Provide the [x, y] coordinate of the cell's center where the given text is located.  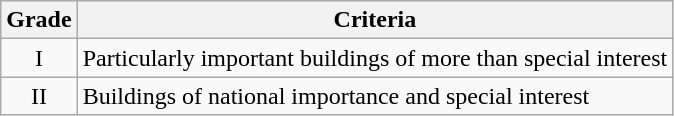
Criteria [375, 20]
II [39, 96]
Particularly important buildings of more than special interest [375, 58]
Grade [39, 20]
Buildings of national importance and special interest [375, 96]
I [39, 58]
